Detect which cell encompasses the target text, then output its [X, Y] center coordinate. 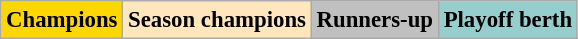
Runners-up [374, 20]
Champions [62, 20]
Season champions [217, 20]
Playoff berth [508, 20]
